Capture the cell that displays the provided text and extract its [x, y] central coordinate. 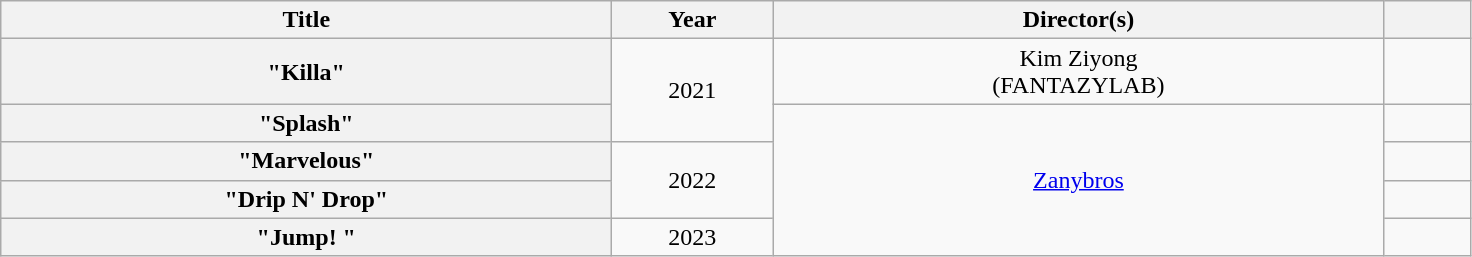
2022 [692, 180]
"Splash" [306, 123]
Title [306, 20]
"Jump! " [306, 237]
Kim Ziyong(FANTAZYLAB) [1078, 72]
2023 [692, 237]
Director(s) [1078, 20]
Zanybros [1078, 180]
"Marvelous" [306, 161]
"Killa" [306, 72]
"Drip N' Drop" [306, 199]
Year [692, 20]
2021 [692, 90]
